Return [x, y] of the center of cell containing provided text 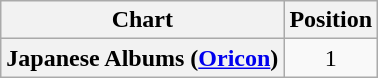
Position [331, 20]
Japanese Albums (Oricon) [142, 58]
Chart [142, 20]
1 [331, 58]
